For the text-containing cell, return its midpoint in [x, y] coordinate format. 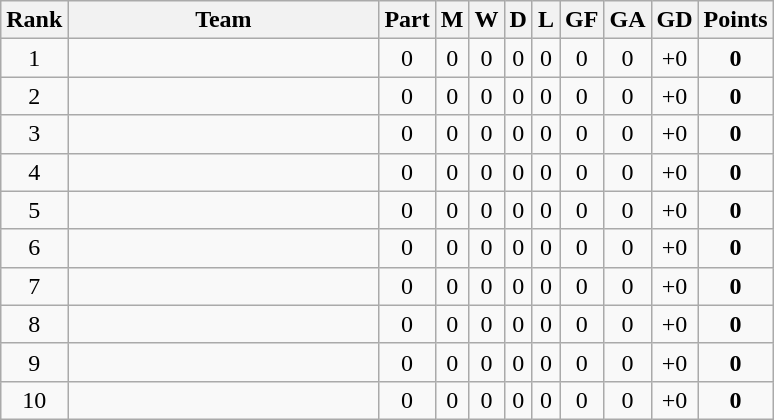
W [486, 20]
8 [34, 324]
1 [34, 58]
7 [34, 286]
Part [407, 20]
Rank [34, 20]
4 [34, 172]
D [518, 20]
9 [34, 362]
5 [34, 210]
3 [34, 134]
L [546, 20]
M [452, 20]
GF [582, 20]
10 [34, 400]
GD [674, 20]
Team [224, 20]
GA [628, 20]
2 [34, 96]
6 [34, 248]
Points [736, 20]
